Extract the (x, y) coordinate from the center of the cell holding the provided text.  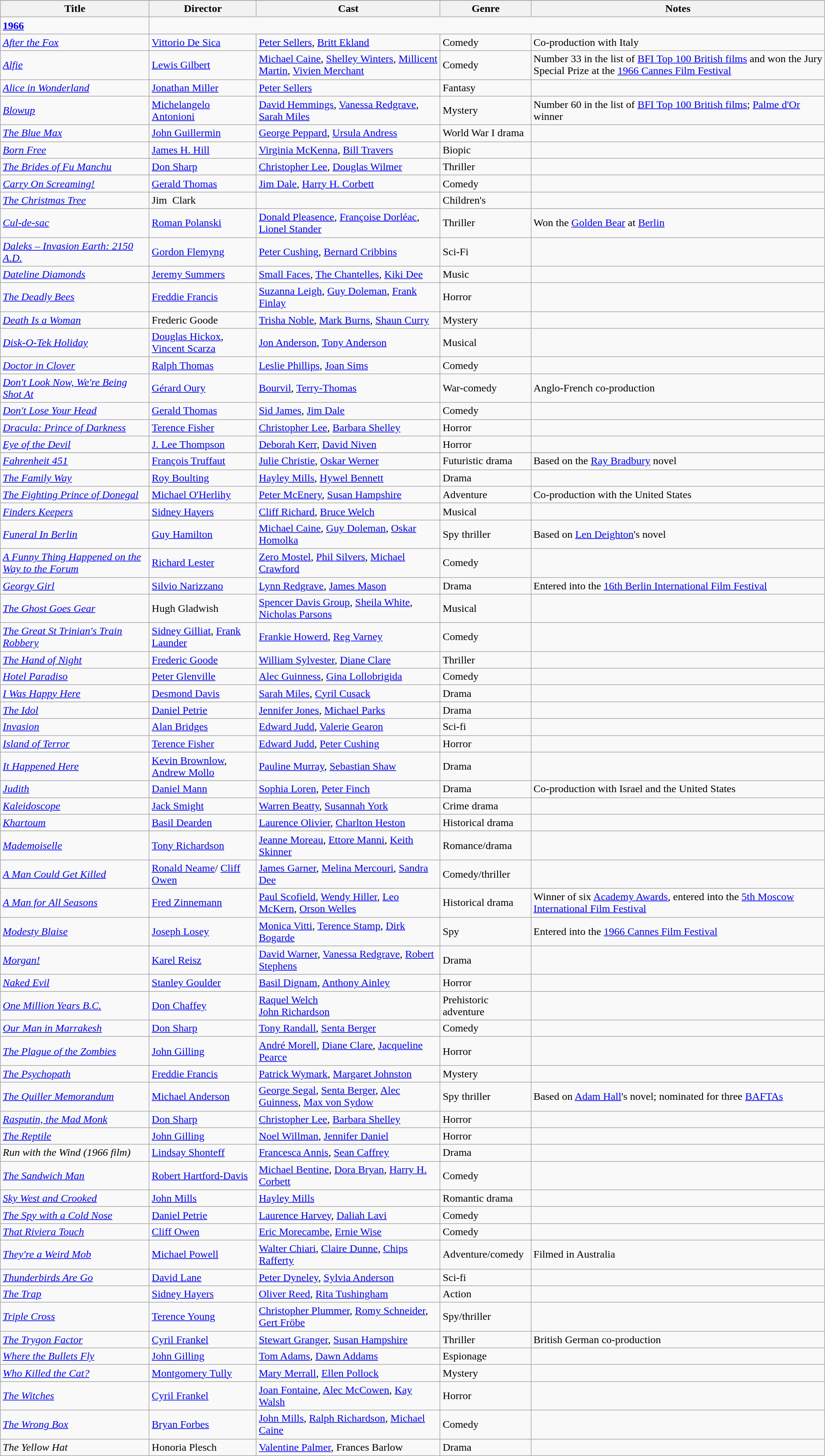
The Sandwich Man (75, 1175)
The Christmas Tree (75, 200)
Daleks – Invasion Earth: 2150 A.D. (75, 251)
Won the Golden Bear at Berlin (678, 223)
Hayley Mills (348, 1198)
The Family Way (75, 478)
Morgan! (75, 960)
Fahrenheit 451 (75, 461)
Don Chaffey (203, 1006)
Suzanna Leigh, Guy Doleman, Frank Finlay (348, 297)
Noel Willman, Jennifer Daniel (348, 1136)
Anglo-French co-production (678, 388)
The Quiller Memorandum (75, 1097)
Montgomery Tully (203, 1373)
Cast (348, 9)
It Happened Here (75, 766)
I Was Happy Here (75, 693)
John Mills (203, 1198)
Khartoum (75, 823)
Bourvil, Terry-Thomas (348, 388)
James Garner, Melina Mercouri, Sandra Dee (348, 874)
Alfie (75, 65)
Raquel WelchJohn Richardson (348, 1006)
Adventure/comedy (486, 1255)
Terence Young (203, 1317)
Jim Dale, Harry H. Corbett (348, 183)
Valentine Palmer, Frances Barlow (348, 1447)
André Morell, Diane Clare, Jacqueline Pearce (348, 1051)
Based on the Ray Bradbury novel (678, 461)
Winner of six Academy Awards, entered into the 5th Moscow International Film Festival (678, 903)
Director (203, 9)
Hayley Mills, Hywel Bennett (348, 478)
Vittorio De Sica (203, 42)
Invasion (75, 727)
Basil Dignam, Anthony Ainley (348, 983)
Peter Sellers, Britt Ekland (348, 42)
Frankie Howerd, Reg Varney (348, 637)
Comedy/thriller (486, 874)
Cliff Richard, Bruce Welch (348, 511)
Virginia McKenna, Bill Travers (348, 150)
The Trygon Factor (75, 1340)
Romance/drama (486, 845)
Donald Pleasence, Françoise Dorléac, Lionel Stander (348, 223)
Robert Hartford-Davis (203, 1175)
Walter Chiari, Claire Dunne, Chips Rafferty (348, 1255)
The Wrong Box (75, 1425)
Gordon Flemyng (203, 251)
Action (486, 1294)
Honoria Plesch (203, 1447)
Daniel Mann (203, 789)
Tony Richardson (203, 845)
Sci-Fi (486, 251)
Death Is a Woman (75, 320)
François Truffaut (203, 461)
David Lane (203, 1277)
Kevin Brownlow, Andrew Mollo (203, 766)
The Spy with a Cold Nose (75, 1215)
Basil Dearden (203, 823)
Based on Len Deighton's novel (678, 534)
David Warner, Vanessa Redgrave, Robert Stephens (348, 960)
Doctor in Clover (75, 365)
Dateline Diamonds (75, 275)
William Sylvester, Diane Clare (348, 660)
One Million Years B.C. (75, 1006)
Romantic drama (486, 1198)
Espionage (486, 1356)
Julie Christie, Oskar Werner (348, 461)
David Hemmings, Vanessa Redgrave, Sarah Miles (348, 110)
Karel Reisz (203, 960)
Judith (75, 789)
Michael Bentine, Dora Bryan, Harry H. Corbett (348, 1175)
Fred Zinnemann (203, 903)
Trisha Noble, Mark Burns, Shaun Curry (348, 320)
Biopic (486, 150)
The Deadly Bees (75, 297)
A Man for All Seasons (75, 903)
Notes (678, 9)
Joseph Losey (203, 931)
Entered into the 1966 Cannes Film Festival (678, 931)
Douglas Hickox, Vincent Scarza (203, 343)
Dracula: Prince of Darkness (75, 428)
Edward Judd, Valerie Gearon (348, 727)
That Riviera Touch (75, 1232)
Edward Judd, Peter Cushing (348, 744)
Lynn Redgrave, James Mason (348, 586)
Sid James, Jim Dale (348, 411)
Spencer Davis Group, Sheila White, Nicholas Parsons (348, 608)
Number 33 in the list of BFI Top 100 British films and won the Jury Special Prize at the 1966 Cannes Film Festival (678, 65)
Laurence Olivier, Charlton Heston (348, 823)
Hugh Gladwish (203, 608)
Where the Bullets Fly (75, 1356)
Our Man in Marrakesh (75, 1028)
Born Free (75, 150)
Deborah Kerr, David Niven (348, 444)
Mary Merrall, Ellen Pollock (348, 1373)
Warren Beatty, Susannah York (348, 806)
Rasputin, the Mad Monk (75, 1119)
Leslie Phillips, Joan Sims (348, 365)
George Peppard, Ursula Andress (348, 133)
Stewart Granger, Susan Hampshire (348, 1340)
Joan Fontaine, Alec McCowen, Kay Walsh (348, 1396)
Mademoiselle (75, 845)
Funeral In Berlin (75, 534)
Michael Caine, Shelley Winters, Millicent Martin, Vivien Merchant (348, 65)
Don't Lose Your Head (75, 411)
John Mills, Ralph Richardson, Michael Caine (348, 1425)
Peter McEnery, Susan Hampshire (348, 495)
Cliff Owen (203, 1232)
Kaleidoscope (75, 806)
Michael Powell (203, 1255)
The Brides of Fu Manchu (75, 167)
Filmed in Australia (678, 1255)
Peter Glenville (203, 677)
Monica Vitti, Terence Stamp, Dirk Bogarde (348, 931)
Disk-O-Tek Holiday (75, 343)
Fantasy (486, 88)
Music (486, 275)
Tom Adams, Dawn Addams (348, 1356)
Desmond Davis (203, 693)
The Plague of the Zombies (75, 1051)
Blowup (75, 110)
The Idol (75, 710)
Sarah Miles, Cyril Cusack (348, 693)
The Trap (75, 1294)
Entered into the 16th Berlin International Film Festival (678, 586)
The Great St Trinian's Train Robbery (75, 637)
Roman Polanski (203, 223)
The Yellow Hat (75, 1447)
Who Killed the Cat? (75, 1373)
Island of Terror (75, 744)
Co-production with Italy (678, 42)
Silvio Narizzano (203, 586)
A Funny Thing Happened on the Way to the Forum (75, 562)
Cul-de-sac (75, 223)
Roy Boulting (203, 478)
Guy Hamilton (203, 534)
The Fighting Prince of Donegal (75, 495)
1966 (75, 26)
Children's (486, 200)
Peter Sellers (348, 88)
Don't Look Now, We're Being Shot At (75, 388)
Georgy Girl (75, 586)
The Ghost Goes Gear (75, 608)
Ralph Thomas (203, 365)
The Psychopath (75, 1074)
War-comedy (486, 388)
Peter Dyneley, Sylvia Anderson (348, 1277)
Number 60 in the list of BFI Top 100 British films; Palme d'Or winner (678, 110)
Michelangelo Antonioni (203, 110)
Christopher Lee, Douglas Wilmer (348, 167)
Spy/thriller (486, 1317)
Alan Bridges (203, 727)
Modesty Blaise (75, 931)
Naked Evil (75, 983)
James H. Hill (203, 150)
Peter Cushing, Bernard Cribbins (348, 251)
Hotel Paradiso (75, 677)
Sky West and Crooked (75, 1198)
Bryan Forbes (203, 1425)
Genre (486, 9)
Futuristic drama (486, 461)
Sophia Loren, Peter Finch (348, 789)
Zero Mostel, Phil Silvers, Michael Crawford (348, 562)
Laurence Harvey, Daliah Lavi (348, 1215)
Jon Anderson, Tony Anderson (348, 343)
Eric Morecambe, Ernie Wise (348, 1232)
Co-production with the United States (678, 495)
Prehistoric adventure (486, 1006)
Carry On Screaming! (75, 183)
Ronald Neame/ Cliff Owen (203, 874)
They're a Weird Mob (75, 1255)
Sidney Gilliat, Frank Launder (203, 637)
J. Lee Thompson (203, 444)
Paul Scofield, Wendy Hiller, Leo McKern, Orson Welles (348, 903)
Patrick Wymark, Margaret Johnston (348, 1074)
Gérard Oury (203, 388)
Lewis Gilbert (203, 65)
John Guillermin (203, 133)
The Hand of Night (75, 660)
Michael Anderson (203, 1097)
The Blue Max (75, 133)
After the Fox (75, 42)
Pauline Murray, Sebastian Shaw (348, 766)
Spy (486, 931)
Crime drama (486, 806)
British German co-production (678, 1340)
Jeremy Summers (203, 275)
Thunderbirds Are Go (75, 1277)
A Man Could Get Killed (75, 874)
Title (75, 9)
Jennifer Jones, Michael Parks (348, 710)
Alec Guinness, Gina Lollobrigida (348, 677)
Christopher Plummer, Romy Schneider, Gert Fröbe (348, 1317)
Triple Cross (75, 1317)
Lindsay Shonteff (203, 1153)
Jeanne Moreau, Ettore Manni, Keith Skinner (348, 845)
George Segal, Senta Berger, Alec Guinness, Max von Sydow (348, 1097)
Based on Adam Hall's novel; nominated for three BAFTAs (678, 1097)
Jack Smight (203, 806)
Stanley Goulder (203, 983)
Small Faces, The Chantelles, Kiki Dee (348, 275)
Michael O'Herlihy (203, 495)
Co-production with Israel and the United States (678, 789)
Jonathan Miller (203, 88)
Michael Caine, Guy Doleman, Oskar Homolka (348, 534)
Run with the Wind (1966 film) (75, 1153)
The Witches (75, 1396)
Tony Randall, Senta Berger (348, 1028)
Jim Clark (203, 200)
Finders Keepers (75, 511)
Adventure (486, 495)
Oliver Reed, Rita Tushingham (348, 1294)
Alice in Wonderland (75, 88)
The Reptile (75, 1136)
Richard Lester (203, 562)
World War I drama (486, 133)
Francesca Annis, Sean Caffrey (348, 1153)
Eye of the Devil (75, 444)
